Search for the cell housing the specified text and yield its [X, Y] center coordinate. 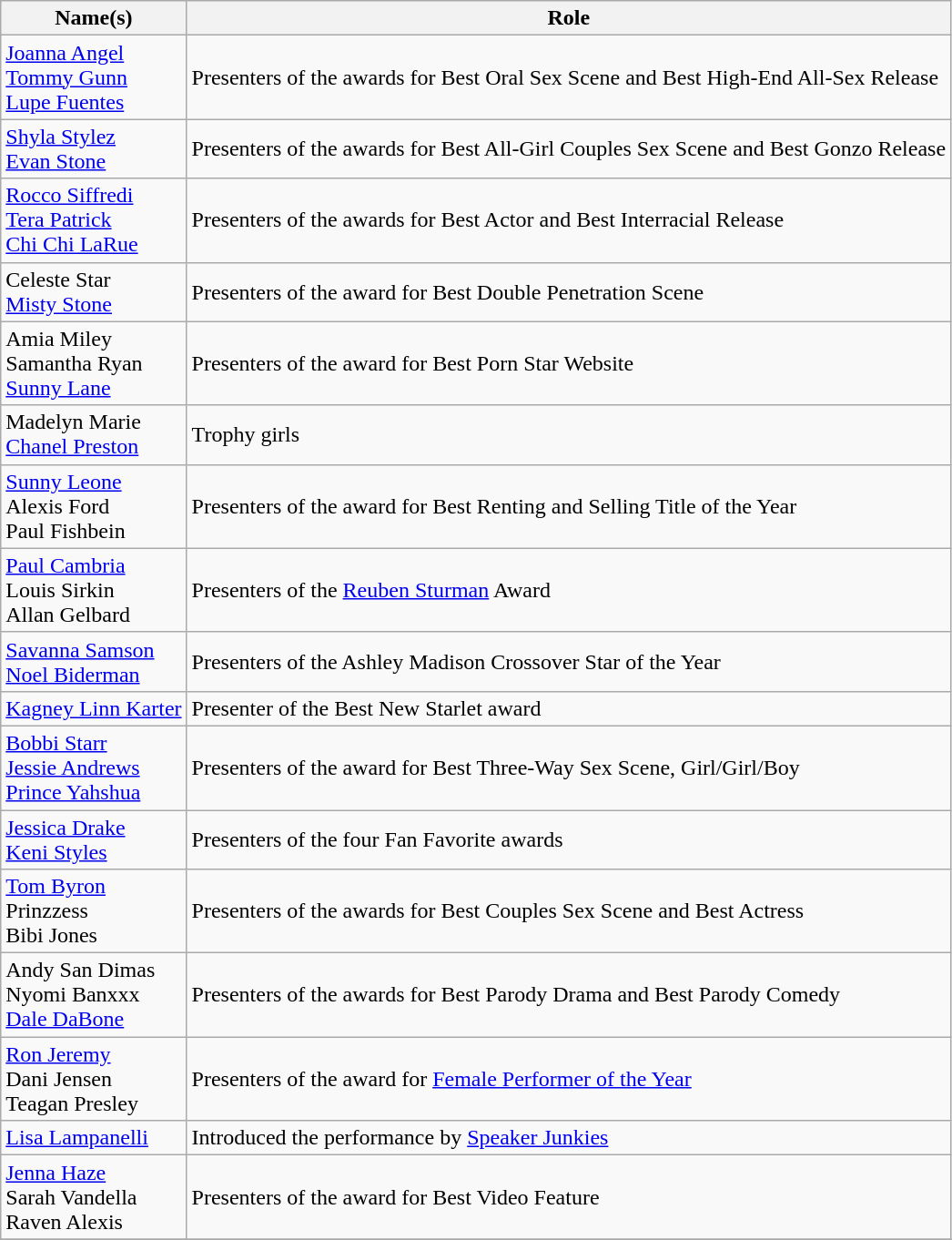
Presenters of the four Fan Favorite awards [569, 839]
Madelyn MarieChanel Preston [94, 435]
Presenters of the award for Female Performer of the Year [569, 1079]
Presenters of the award for Best Renting and Selling Title of the Year [569, 506]
Name(s) [94, 18]
Presenter of the Best New Starlet award [569, 708]
Presenters of the awards for Best Couples Sex Scene and Best Actress [569, 911]
Presenters of the award for Best Video Feature [569, 1197]
Andy San DimasNyomi BanxxxDale DaBone [94, 995]
Role [569, 18]
Savanna SamsonNoel Biderman [94, 661]
Jessica DrakeKeni Styles [94, 839]
Sunny LeoneAlexis FordPaul Fishbein [94, 506]
Joanna AngelTommy GunnLupe Fuentes [94, 77]
Presenters of the award for Best Double Penetration Scene [569, 291]
Presenters of the award for Best Three-Way Sex Scene, Girl/Girl/Boy [569, 767]
Ron JeremyDani JensenTeagan Presley [94, 1079]
Bobbi StarrJessie AndrewsPrince Yahshua [94, 767]
Jenna HazeSarah VandellaRaven Alexis [94, 1197]
Celeste StarMisty Stone [94, 291]
Tom ByronPrinzzessBibi Jones [94, 911]
Amia MileySamantha RyanSunny Lane [94, 363]
Presenters of the awards for Best Parody Drama and Best Parody Comedy [569, 995]
Presenters of the Ashley Madison Crossover Star of the Year [569, 661]
Shyla StylezEvan Stone [94, 149]
Presenters of the awards for Best Oral Sex Scene and Best High-End All-Sex Release [569, 77]
Presenters of the Reuben Sturman Award [569, 590]
Presenters of the awards for Best Actor and Best Interracial Release [569, 220]
Introduced the performance by Speaker Junkies [569, 1138]
Paul CambriaLouis SirkinAllan Gelbard [94, 590]
Presenters of the awards for Best All-Girl Couples Sex Scene and Best Gonzo Release [569, 149]
Presenters of the award for Best Porn Star Website [569, 363]
Trophy girls [569, 435]
Lisa Lampanelli [94, 1138]
Kagney Linn Karter [94, 708]
Rocco SiffrediTera PatrickChi Chi LaRue [94, 220]
